Return (X, Y) of the center of cell containing provided text 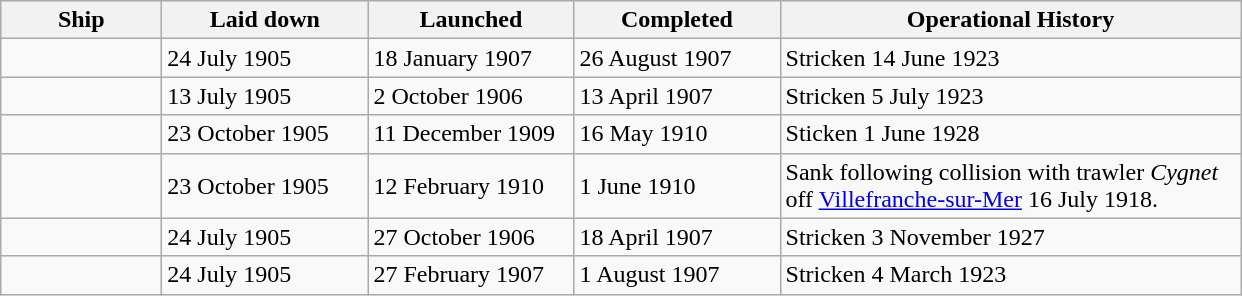
Sank following collision with trawler Cygnet off Villefranche-sur-Mer 16 July 1918. (1010, 186)
Stricken 14 June 1923 (1010, 58)
Stricken 4 March 1923 (1010, 275)
18 January 1907 (471, 58)
27 October 1906 (471, 237)
18 April 1907 (677, 237)
16 May 1910 (677, 134)
1 June 1910 (677, 186)
1 August 1907 (677, 275)
Stricken 3 November 1927 (1010, 237)
Sticken 1 June 1928 (1010, 134)
Completed (677, 20)
Stricken 5 July 1923 (1010, 96)
12 February 1910 (471, 186)
13 July 1905 (265, 96)
Launched (471, 20)
Ship (82, 20)
Laid down (265, 20)
2 October 1906 (471, 96)
27 February 1907 (471, 275)
26 August 1907 (677, 58)
13 April 1907 (677, 96)
Operational History (1010, 20)
11 December 1909 (471, 134)
